Provide the (x, y) coordinate of the cell's center where the given text is located.  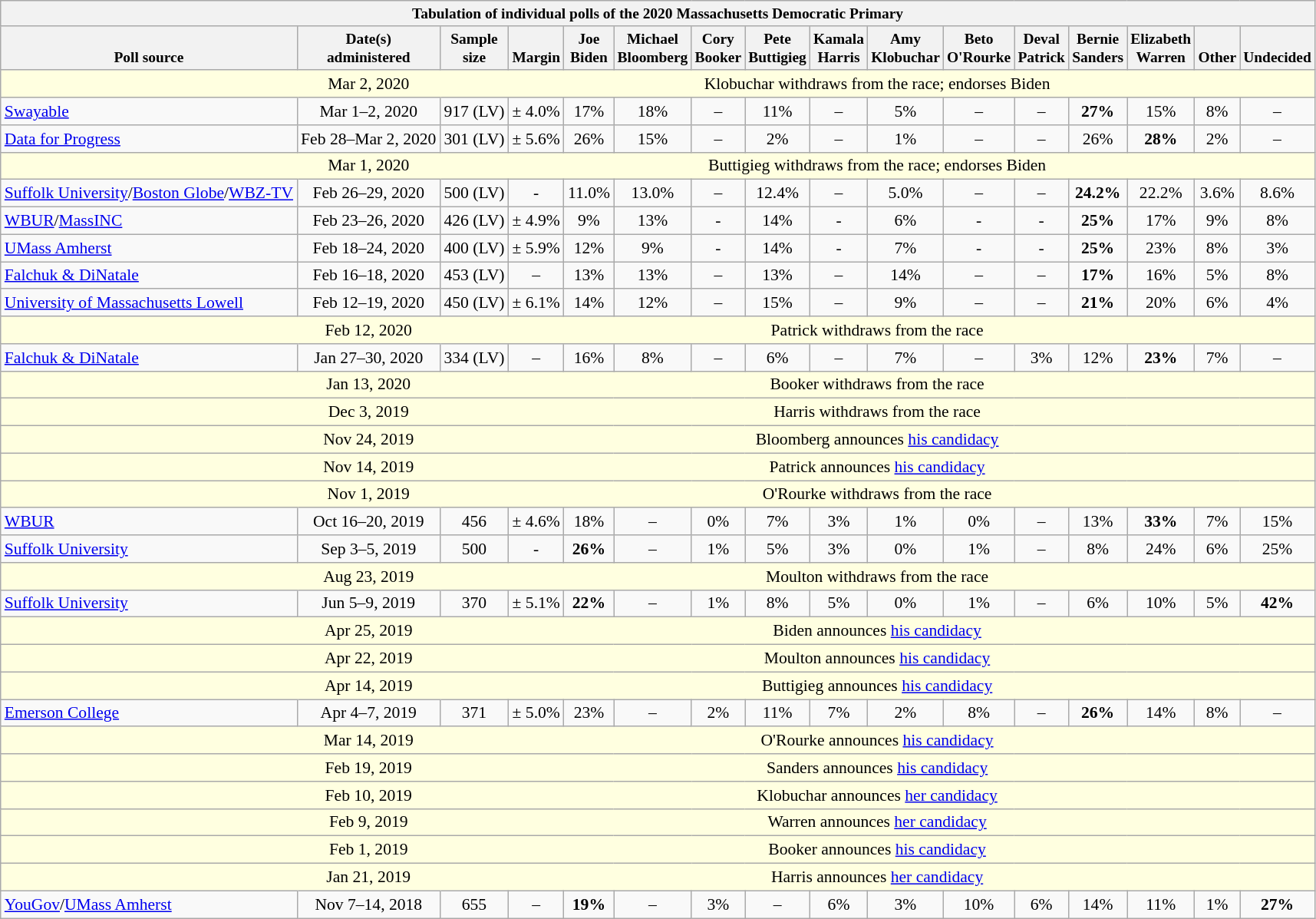
24% (1161, 549)
Jan 13, 2020 (368, 385)
Sep 3–5, 2019 (368, 549)
301 (LV) (474, 139)
Moulton announces his candidacy (877, 659)
Mar 1–2, 2020 (368, 111)
± 4.6% (536, 522)
Feb 10, 2019 (368, 795)
426 (LV) (474, 221)
400 (LV) (474, 248)
O'Rourke announces his candidacy (877, 741)
± 4.9% (536, 221)
Feb 12, 2020 (368, 330)
Suffolk University/Boston Globe/WBZ-TV (149, 193)
Feb 28–Mar 2, 2020 (368, 139)
Apr 14, 2019 (368, 686)
DevalPatrick (1042, 48)
13.0% (652, 193)
Date(s)administered (368, 48)
5.0% (905, 193)
Undecided (1278, 48)
MichaelBloomberg (652, 48)
11.0% (589, 193)
Patrick announces his candidacy (877, 467)
± 5.9% (536, 248)
Patrick withdraws from the race (877, 330)
450 (LV) (474, 303)
ElizabethWarren (1161, 48)
WBUR/MassINC (149, 221)
Feb 18–24, 2020 (368, 248)
655 (474, 904)
370 (474, 603)
20% (1161, 303)
Feb 26–29, 2020 (368, 193)
UMass Amherst (149, 248)
500 (LV) (474, 193)
Nov 14, 2019 (368, 467)
12.4% (778, 193)
± 5.1% (536, 603)
Moulton withdraws from the race (877, 577)
3.6% (1217, 193)
O'Rourke withdraws from the race (877, 494)
500 (474, 549)
24.2% (1098, 193)
Feb 12–19, 2020 (368, 303)
33% (1161, 522)
917 (LV) (474, 111)
JoeBiden (589, 48)
Jun 5–9, 2019 (368, 603)
Feb 16–18, 2020 (368, 276)
Dec 3, 2019 (368, 412)
4% (1278, 303)
Emerson College (149, 713)
BernieSanders (1098, 48)
YouGov/UMass Amherst (149, 904)
334 (LV) (474, 358)
Nov 7–14, 2018 (368, 904)
Nov 24, 2019 (368, 440)
Poll source (149, 48)
Klobuchar announces her candidacy (877, 795)
Sanders announces his candidacy (877, 768)
Mar 14, 2019 (368, 741)
22.2% (1161, 193)
Feb 23–26, 2020 (368, 221)
Feb 9, 2019 (368, 822)
Samplesize (474, 48)
Booker withdraws from the race (877, 385)
Jan 27–30, 2020 (368, 358)
± 6.1% (536, 303)
CoryBooker (718, 48)
Harris withdraws from the race (877, 412)
PeteButtigieg (778, 48)
Other (1217, 48)
Apr 25, 2019 (368, 631)
42% (1278, 603)
Apr 4–7, 2019 (368, 713)
Mar 1, 2020 (368, 166)
AmyKlobuchar (905, 48)
371 (474, 713)
Aug 23, 2019 (368, 577)
Feb 19, 2019 (368, 768)
8.6% (1278, 193)
Feb 1, 2019 (368, 850)
Buttigieg withdraws from the race; endorses Biden (877, 166)
456 (474, 522)
Oct 16–20, 2019 (368, 522)
Bloomberg announces his candidacy (877, 440)
Mar 2, 2020 (368, 84)
Jan 21, 2019 (368, 878)
28% (1161, 139)
BetoO'Rourke (978, 48)
22% (589, 603)
± 5.0% (536, 713)
± 4.0% (536, 111)
Harris announces her candidacy (877, 878)
Buttigieg announces his candidacy (877, 686)
Data for Progress (149, 139)
KamalaHarris (838, 48)
Nov 1, 2019 (368, 494)
± 5.6% (536, 139)
Klobuchar withdraws from the race; endorses Biden (877, 84)
University of Massachusetts Lowell (149, 303)
Apr 22, 2019 (368, 659)
Booker announces his candidacy (877, 850)
WBUR (149, 522)
Swayable (149, 111)
453 (LV) (474, 276)
Warren announces her candidacy (877, 822)
19% (589, 904)
Tabulation of individual polls of the 2020 Massachusetts Democratic Primary (658, 14)
21% (1098, 303)
Margin (536, 48)
Biden announces his candidacy (877, 631)
